Pinpoint the cell where the given text exists, returning its [x, y] midpoint coordinate. 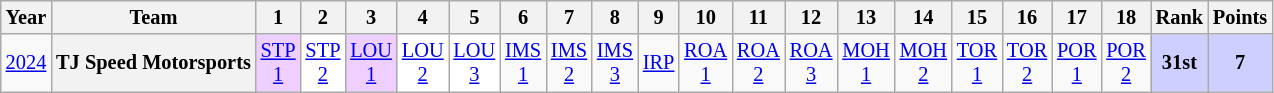
Rank [1180, 17]
Team [154, 17]
TJ Speed Motorsports [154, 63]
13 [866, 17]
STP2 [324, 63]
LOU1 [371, 63]
STP1 [278, 63]
9 [658, 17]
TOR2 [1027, 63]
3 [371, 17]
11 [758, 17]
ROA2 [758, 63]
IRP [658, 63]
LOU2 [423, 63]
31st [1180, 63]
POR2 [1126, 63]
18 [1126, 17]
4 [423, 17]
Points [1240, 17]
12 [812, 17]
LOU3 [474, 63]
6 [523, 17]
MOH2 [924, 63]
IMS3 [615, 63]
ROA3 [812, 63]
2024 [26, 63]
TOR1 [977, 63]
10 [706, 17]
15 [977, 17]
16 [1027, 17]
5 [474, 17]
1 [278, 17]
14 [924, 17]
17 [1076, 17]
MOH1 [866, 63]
IMS1 [523, 63]
POR1 [1076, 63]
ROA1 [706, 63]
8 [615, 17]
Year [26, 17]
2 [324, 17]
IMS2 [569, 63]
